Return the (x, y) coordinate for the center point of the cell that contains the specified text.  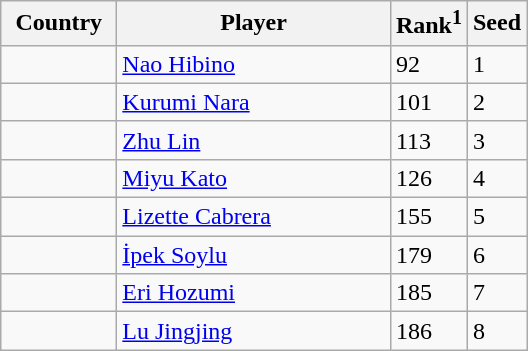
Miyu Kato (254, 178)
8 (496, 331)
Zhu Lin (254, 140)
Lu Jingjing (254, 331)
Kurumi Nara (254, 102)
Eri Hozumi (254, 293)
Nao Hibino (254, 64)
2 (496, 102)
126 (428, 178)
92 (428, 64)
101 (428, 102)
4 (496, 178)
Seed (496, 24)
186 (428, 331)
Player (254, 24)
113 (428, 140)
3 (496, 140)
Rank1 (428, 24)
179 (428, 255)
155 (428, 217)
1 (496, 64)
İpek Soylu (254, 255)
Country (59, 24)
5 (496, 217)
185 (428, 293)
Lizette Cabrera (254, 217)
6 (496, 255)
7 (496, 293)
